Find where the given text appears and provide that cell's center as [X, Y] coordinate. 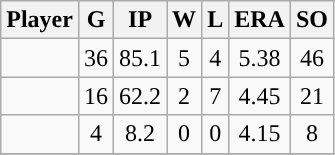
7 [216, 96]
4.15 [260, 134]
4.45 [260, 96]
62.2 [140, 96]
16 [96, 96]
8 [312, 134]
L [216, 20]
G [96, 20]
SO [312, 20]
ERA [260, 20]
36 [96, 58]
21 [312, 96]
5 [184, 58]
8.2 [140, 134]
5.38 [260, 58]
85.1 [140, 58]
W [184, 20]
IP [140, 20]
2 [184, 96]
46 [312, 58]
Player [40, 20]
